Return [x, y] of the center of cell containing provided text 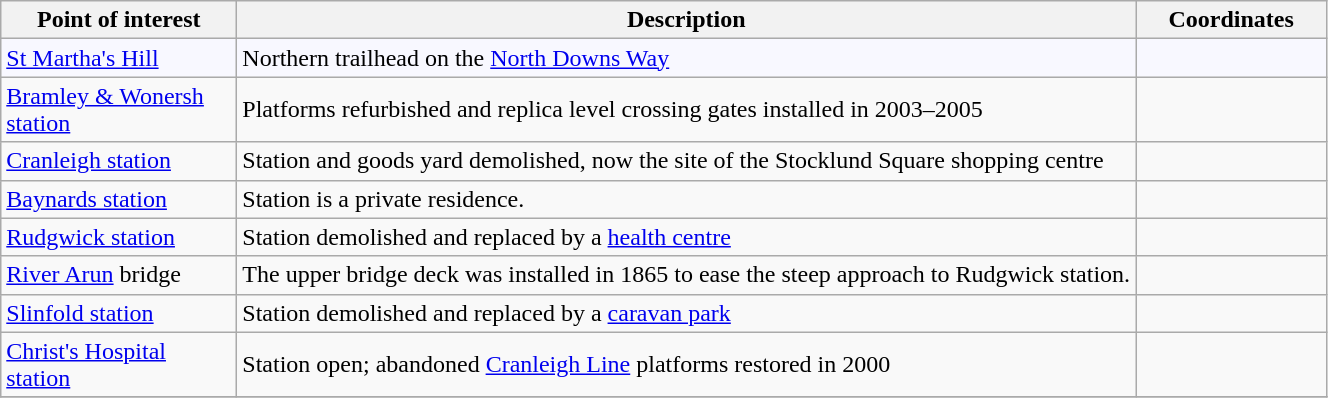
Station is a private residence. [686, 199]
Station demolished and replaced by a health centre [686, 237]
Northern trailhead on the North Downs Way [686, 58]
Description [686, 20]
Christ's Hospital station [119, 364]
Station open; abandoned Cranleigh Line platforms restored in 2000 [686, 364]
Coordinates [1232, 20]
The upper bridge deck was installed in 1865 to ease the steep approach to Rudgwick station. [686, 275]
Cranleigh station [119, 161]
Slinfold station [119, 313]
Point of interest [119, 20]
St Martha's Hill [119, 58]
Station demolished and replaced by a caravan park [686, 313]
Bramley & Wonersh station [119, 110]
Rudgwick station [119, 237]
River Arun bridge [119, 275]
Platforms refurbished and replica level crossing gates installed in 2003–2005 [686, 110]
Baynards station [119, 199]
Station and goods yard demolished, now the site of the Stocklund Square shopping centre [686, 161]
